From the cell containing the given text, extract its center point as (x, y) coordinate. 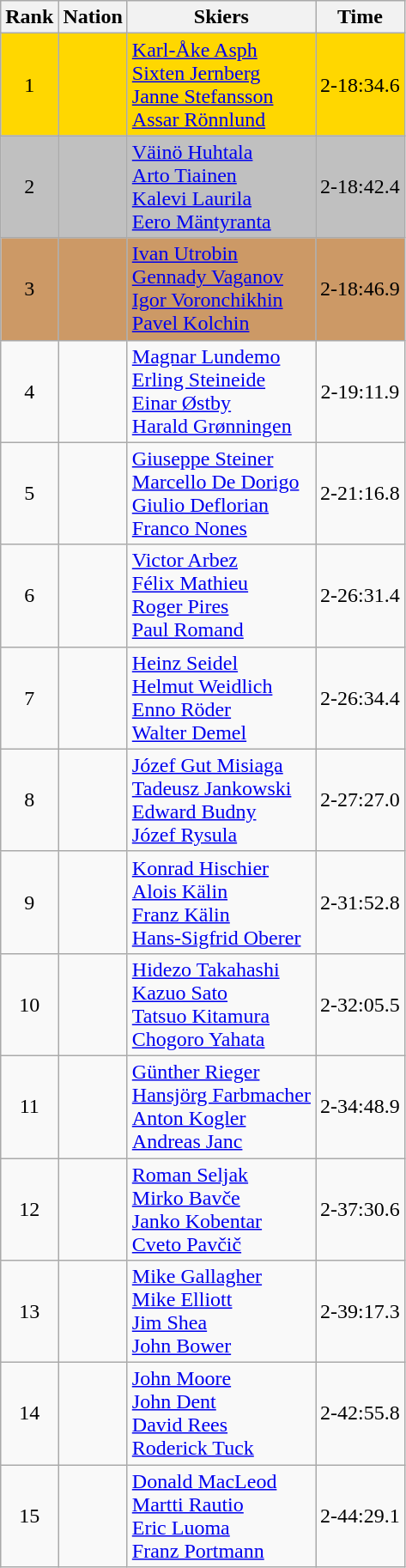
2-27:27.0 (361, 800)
Skiers (221, 17)
Karl-Åke AsphSixten JernbergJanne StefanssonAssar Rönnlund (221, 84)
1 (29, 84)
2-39:17.3 (361, 1312)
2-26:34.4 (361, 697)
2-18:42.4 (361, 187)
2-26:31.4 (361, 596)
2-42:55.8 (361, 1413)
Hidezo TakahashiKazuo SatoTatsuo KitamuraChogoro Yahata (221, 1005)
Günther RiegerHansjörg FarbmacherAnton KoglerAndreas Janc (221, 1106)
2-31:52.8 (361, 902)
2-19:11.9 (361, 392)
2-18:34.6 (361, 84)
7 (29, 697)
Giuseppe SteinerMarcello De DorigoGiulio DeflorianFranco Nones (221, 493)
4 (29, 392)
Donald MacLeodMartti RautioEric LuomaFranz Portmann (221, 1516)
Väinö HuhtalaArto TiainenKalevi LaurilaEero Mäntyranta (221, 187)
2 (29, 187)
10 (29, 1005)
Konrad HischierAlois KälinFranz KälinHans-Sigfrid Oberer (221, 902)
2-32:05.5 (361, 1005)
12 (29, 1209)
Time (361, 17)
Rank (29, 17)
John MooreJohn DentDavid ReesRoderick Tuck (221, 1413)
14 (29, 1413)
Nation (93, 17)
2-44:29.1 (361, 1516)
11 (29, 1106)
6 (29, 596)
5 (29, 493)
2-18:46.9 (361, 289)
Mike GallagherMike ElliottJim SheaJohn Bower (221, 1312)
3 (29, 289)
Victor ArbezFélix MathieuRoger PiresPaul Romand (221, 596)
Magnar LundemoErling SteineideEinar ØstbyHarald Grønningen (221, 392)
15 (29, 1516)
2-34:48.9 (361, 1106)
Roman SeljakMirko BavčeJanko KobentarCveto Pavčič (221, 1209)
Ivan UtrobinGennady VaganovIgor VoronchikhinPavel Kolchin (221, 289)
13 (29, 1312)
8 (29, 800)
9 (29, 902)
Heinz SeidelHelmut WeidlichEnno RöderWalter Demel (221, 697)
2-37:30.6 (361, 1209)
Józef Gut MisiagaTadeusz JankowskiEdward BudnyJózef Rysula (221, 800)
2-21:16.8 (361, 493)
